Locate the cell with the specified text and output its (x, y) center coordinate. 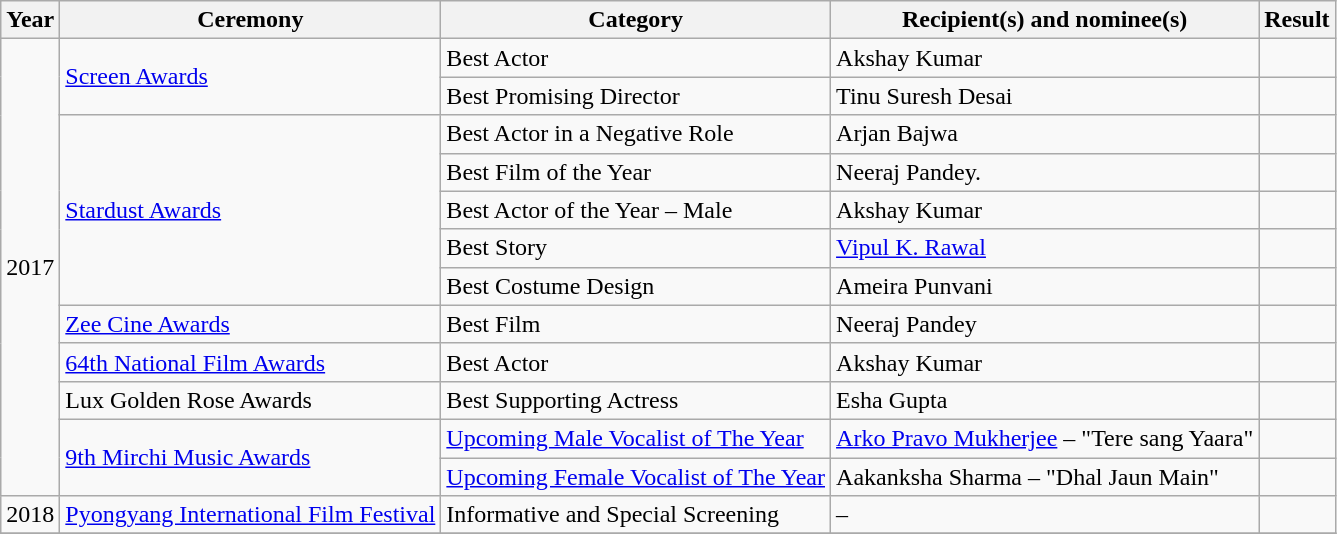
Best Film (636, 324)
Neeraj Pandey (1045, 324)
Arjan Bajwa (1045, 134)
Aakanksha Sharma – "Dhal Jaun Main" (1045, 477)
Best Promising Director (636, 96)
Screen Awards (250, 77)
Tinu Suresh Desai (1045, 96)
Best Film of the Year (636, 172)
Arko Pravo Mukherjee – "Tere sang Yaara" (1045, 438)
Recipient(s) and nominee(s) (1045, 20)
Vipul K. Rawal (1045, 248)
– (1045, 515)
Pyongyang International Film Festival (250, 515)
Lux Golden Rose Awards (250, 400)
Best Supporting Actress (636, 400)
Year (30, 20)
Ameira Punvani (1045, 286)
2018 (30, 515)
Best Actor of the Year – Male (636, 210)
Upcoming Female Vocalist of The Year (636, 477)
2017 (30, 268)
Result (1297, 20)
9th Mirchi Music Awards (250, 457)
Upcoming Male Vocalist of The Year (636, 438)
Best Actor in a Negative Role (636, 134)
64th National Film Awards (250, 362)
Esha Gupta (1045, 400)
Ceremony (250, 20)
Neeraj Pandey. (1045, 172)
Zee Cine Awards (250, 324)
Stardust Awards (250, 210)
Category (636, 20)
Informative and Special Screening (636, 515)
Best Story (636, 248)
Best Costume Design (636, 286)
